Return (x, y) of the center of cell containing provided text 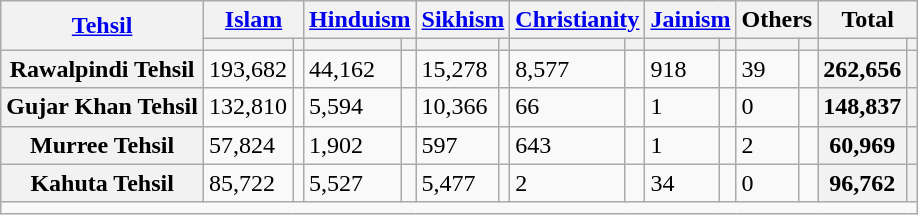
Rawalpindi Tehsil (102, 69)
1,902 (353, 145)
Jainism (690, 20)
193,682 (248, 69)
148,837 (862, 107)
57,824 (248, 145)
Sikhism (463, 20)
918 (682, 69)
34 (682, 183)
5,477 (457, 183)
Tehsil (102, 26)
Islam (253, 20)
Christianity (578, 20)
597 (457, 145)
15,278 (457, 69)
5,527 (353, 183)
Murree Tehsil (102, 145)
39 (767, 69)
132,810 (248, 107)
8,577 (568, 69)
Kahuta Tehsil (102, 183)
66 (568, 107)
Hinduism (360, 20)
85,722 (248, 183)
60,969 (862, 145)
96,762 (862, 183)
5,594 (353, 107)
Others (777, 20)
262,656 (862, 69)
10,366 (457, 107)
Gujar Khan Tehsil (102, 107)
643 (568, 145)
44,162 (353, 69)
Total (868, 20)
